Find where the given text appears and provide that cell's center as [X, Y] coordinate. 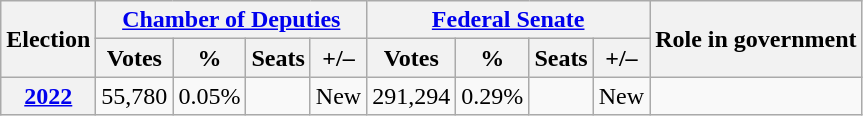
291,294 [412, 96]
Federal Senate [508, 20]
Chamber of Deputies [232, 20]
Election [48, 39]
0.05% [210, 96]
2022 [48, 96]
0.29% [492, 96]
Role in government [756, 39]
55,780 [134, 96]
